Extract the (x, y) coordinate from the center of the cell holding the provided text.  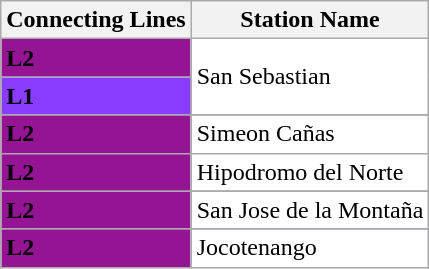
Connecting Lines (96, 20)
Simeon Cañas (310, 134)
San Sebastian (310, 77)
Station Name (310, 20)
L1 (96, 96)
Jocotenango (310, 248)
Hipodromo del Norte (310, 172)
San Jose de la Montaña (310, 210)
